For the text-containing cell, return its midpoint in (X, Y) coordinate format. 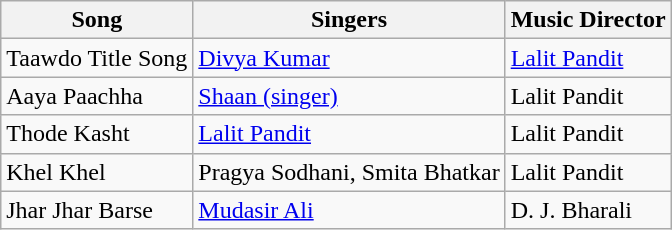
Singers (349, 20)
Khel Khel (97, 172)
Mudasir Ali (349, 210)
Song (97, 20)
D. J. Bharali (588, 210)
Taawdo Title Song (97, 58)
Music Director (588, 20)
Pragya Sodhani, Smita Bhatkar (349, 172)
Jhar Jhar Barse (97, 210)
Divya Kumar (349, 58)
Aaya Paachha (97, 96)
Thode Kasht (97, 134)
Shaan (singer) (349, 96)
